For the text-containing cell, return its midpoint in [X, Y] coordinate format. 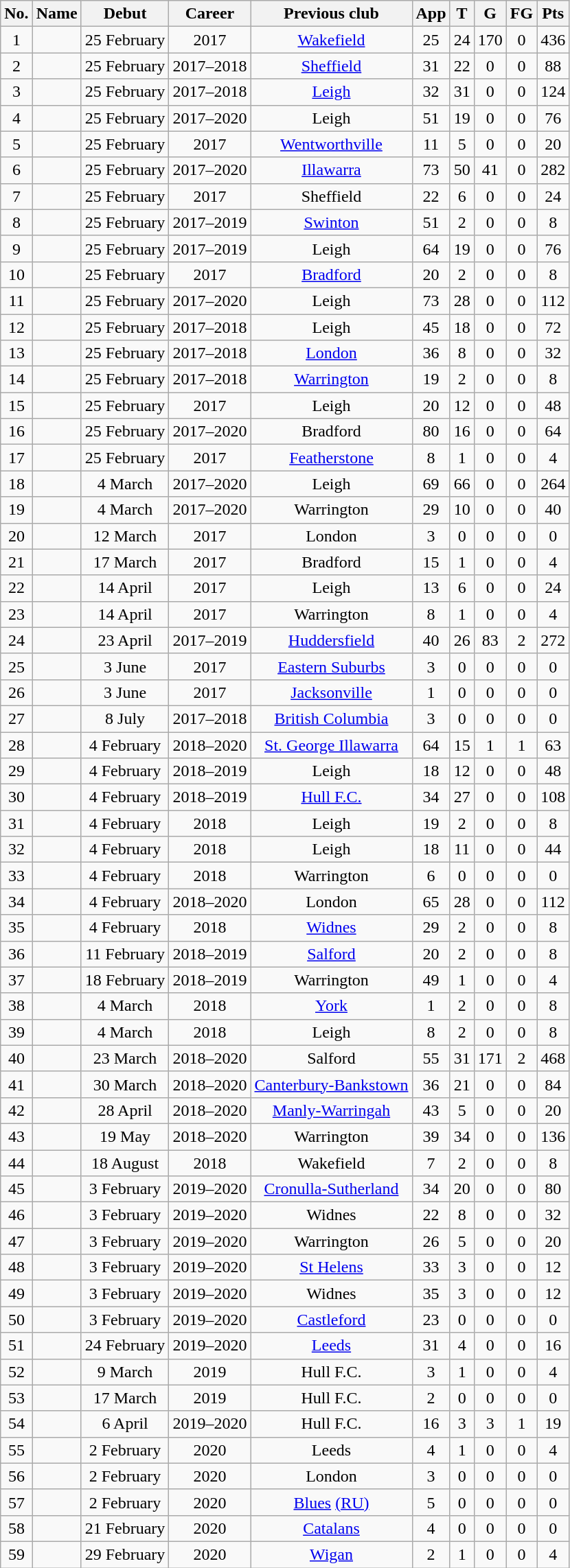
Wigan [331, 1554]
Cronulla-Sutherland [331, 1189]
136 [554, 1136]
Illawarra [331, 170]
8 July [125, 718]
170 [490, 40]
53 [16, 1398]
56 [16, 1476]
G [490, 14]
19 May [125, 1136]
42 [16, 1110]
Pts [554, 14]
App [431, 14]
58 [16, 1528]
66 [461, 484]
72 [554, 327]
124 [554, 92]
30 [16, 797]
21 February [125, 1528]
436 [554, 40]
37 [16, 980]
23 March [125, 1058]
St Helens [331, 1267]
Name [56, 14]
18 February [125, 980]
272 [554, 640]
FG [521, 14]
84 [554, 1084]
59 [16, 1554]
46 [16, 1215]
Eastern Suburbs [331, 666]
Career [210, 14]
282 [554, 170]
Huddersfield [331, 640]
17 [16, 458]
9 [16, 248]
30 March [125, 1084]
Previous club [331, 14]
69 [431, 484]
47 [16, 1241]
11 February [125, 954]
264 [554, 484]
12 March [125, 536]
14 [16, 379]
T [461, 14]
38 [16, 1006]
Castleford [331, 1320]
6 April [125, 1424]
23 April [125, 640]
88 [554, 66]
Debut [125, 14]
65 [431, 902]
No. [16, 14]
468 [554, 1058]
24 February [125, 1346]
29 February [125, 1554]
63 [554, 745]
Featherstone [331, 458]
St. George Illawarra [331, 745]
57 [16, 1502]
Blues (RU) [331, 1502]
171 [490, 1058]
108 [554, 797]
9 March [125, 1372]
Jacksonville [331, 692]
54 [16, 1424]
18 August [125, 1163]
28 April [125, 1110]
Catalans [331, 1528]
Wentworthville [331, 144]
Canterbury-Bankstown [331, 1084]
British Columbia [331, 718]
83 [490, 640]
52 [16, 1372]
Manly-Warringah [331, 1110]
Swinton [331, 222]
York [331, 1006]
